Detect which cell encompasses the target text, then output its [X, Y] center coordinate. 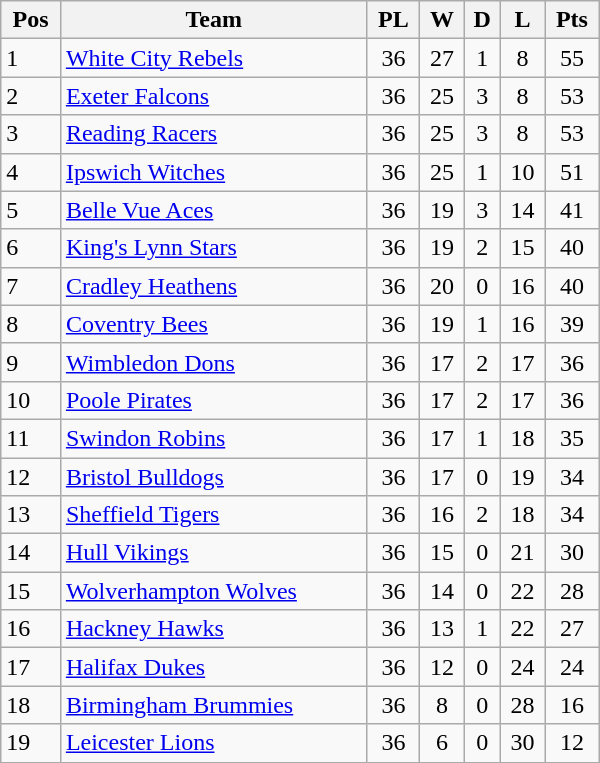
Halifax Dukes [214, 667]
39 [572, 324]
Pos [31, 20]
Leicester Lions [214, 743]
L [522, 20]
Team [214, 20]
Birmingham Brummies [214, 705]
Hackney Hawks [214, 629]
Sheffield Tigers [214, 515]
Swindon Robins [214, 438]
Cradley Heathens [214, 286]
Wimbledon Dons [214, 362]
Ipswich Witches [214, 172]
20 [442, 286]
55 [572, 58]
PL [394, 20]
21 [522, 553]
King's Lynn Stars [214, 248]
Hull Vikings [214, 553]
4 [31, 172]
11 [31, 438]
Bristol Bulldogs [214, 477]
D [482, 20]
51 [572, 172]
Reading Racers [214, 134]
9 [31, 362]
Coventry Bees [214, 324]
Pts [572, 20]
7 [31, 286]
Belle Vue Aces [214, 210]
41 [572, 210]
W [442, 20]
35 [572, 438]
Wolverhampton Wolves [214, 591]
5 [31, 210]
Poole Pirates [214, 400]
White City Rebels [214, 58]
Exeter Falcons [214, 96]
